For the text-containing cell, return its midpoint in (x, y) coordinate format. 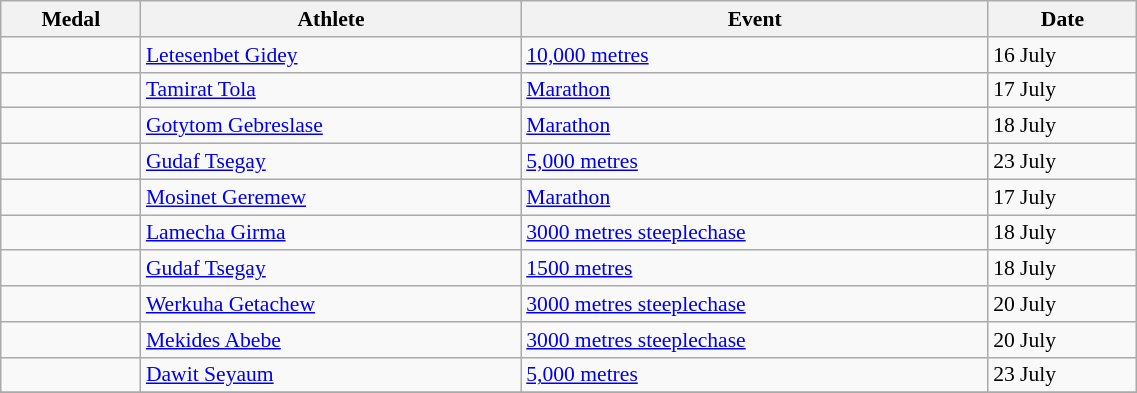
16 July (1062, 55)
Letesenbet Gidey (331, 55)
1500 metres (754, 269)
Mosinet Geremew (331, 197)
Mekides Abebe (331, 340)
Gotytom Gebreslase (331, 126)
10,000 metres (754, 55)
Date (1062, 19)
Event (754, 19)
Werkuha Getachew (331, 304)
Tamirat Tola (331, 90)
Lamecha Girma (331, 233)
Athlete (331, 19)
Dawit Seyaum (331, 375)
Medal (71, 19)
